Locate the cell with the specified text and output its [X, Y] center coordinate. 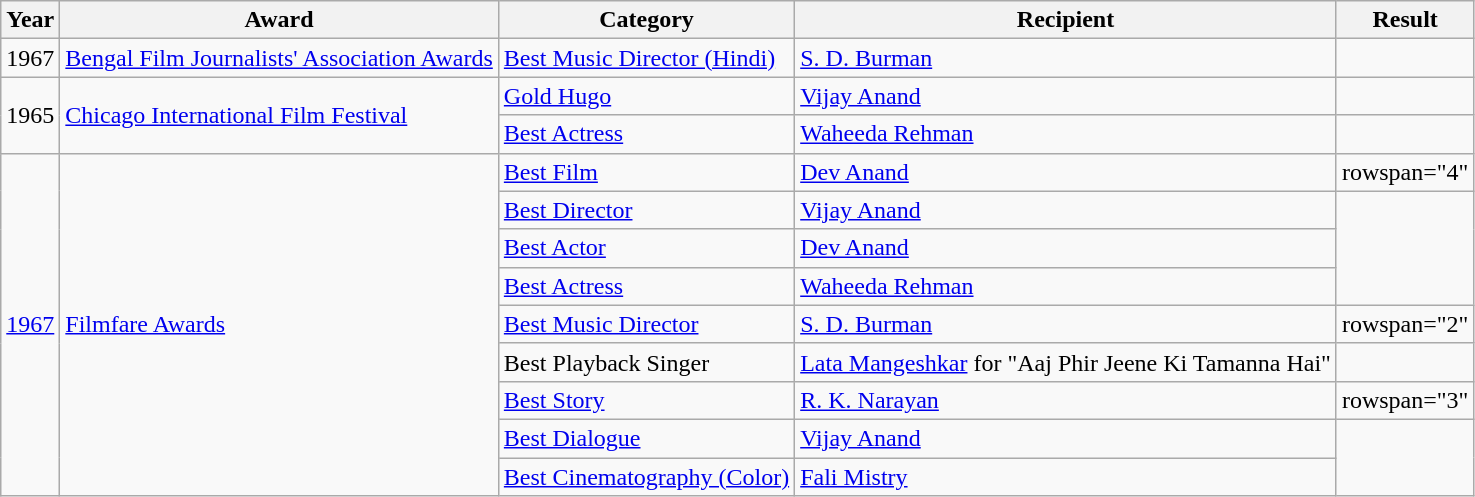
Bengal Film Journalists' Association Awards [280, 58]
1965 [30, 115]
Best Cinematography (Color) [646, 477]
Best Story [646, 400]
Result [1405, 20]
Category [646, 20]
Best Actor [646, 248]
Lata Mangeshkar for "Aaj Phir Jeene Ki Tamanna Hai" [1066, 362]
rowspan="3" [1405, 400]
Recipient [1066, 20]
Filmfare Awards [280, 324]
Best Director [646, 210]
Best Music Director [646, 324]
Award [280, 20]
Year [30, 20]
R. K. Narayan [1066, 400]
rowspan="4" [1405, 172]
Best Playback Singer [646, 362]
Best Film [646, 172]
rowspan="2" [1405, 324]
Best Music Director (Hindi) [646, 58]
Chicago International Film Festival [280, 115]
Best Dialogue [646, 438]
Gold Hugo [646, 96]
Fali Mistry [1066, 477]
